Pinpoint the cell where the given text exists, returning its [X, Y] midpoint coordinate. 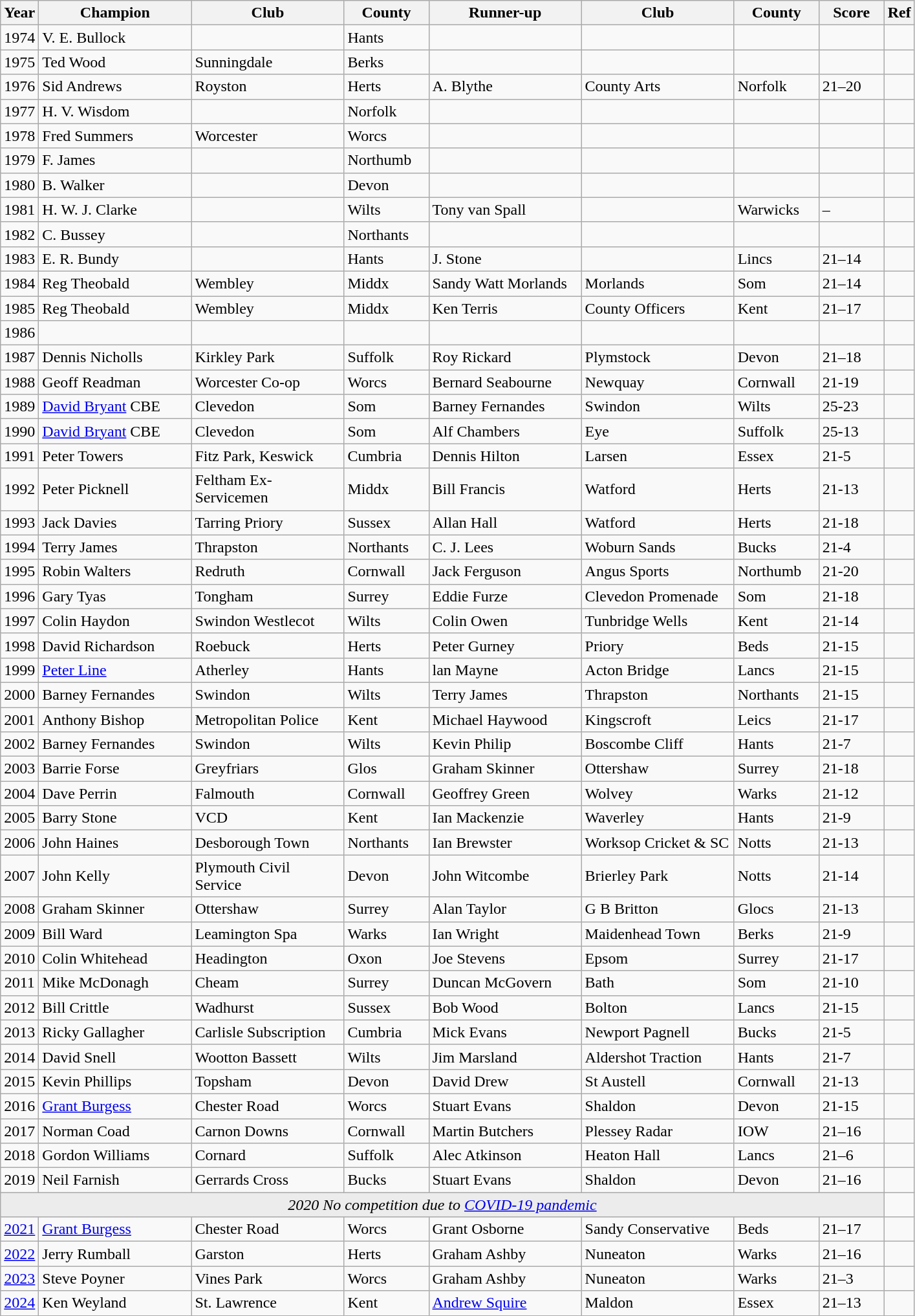
2024 [19, 1303]
Aldershot Traction [658, 1057]
1979 [19, 160]
Larsen [658, 456]
Geoff Readman [115, 382]
Jim Marsland [505, 1057]
2019 [19, 1180]
Eye [658, 431]
Mike McDonagh [115, 983]
1998 [19, 645]
Glos [387, 769]
St Austell [658, 1081]
1981 [19, 210]
Wolvey [658, 793]
Acton Bridge [658, 670]
2021 [19, 1229]
Sandy Watt Morlands [505, 283]
Royston [268, 87]
Tony van Spall [505, 210]
1977 [19, 111]
Desborough Town [268, 843]
Ted Wood [115, 62]
2023 [19, 1278]
Gordon Williams [115, 1156]
1990 [19, 431]
2006 [19, 843]
Woburn Sands [658, 547]
1986 [19, 333]
J. Stone [505, 259]
21–18 [851, 358]
2011 [19, 983]
Sid Andrews [115, 87]
2001 [19, 720]
John Haines [115, 843]
Dennis Hilton [505, 456]
County Arts [658, 87]
Newport Pagnell [658, 1032]
Steve Poyner [115, 1278]
Vines Park [268, 1278]
2013 [19, 1032]
Sandy Conservative [658, 1229]
Tunbridge Wells [658, 621]
Runner-up [505, 13]
Priory [658, 645]
Peter Line [115, 670]
Norman Coad [115, 1131]
H. V. Wisdom [115, 111]
2003 [19, 769]
Dennis Nicholls [115, 358]
C. Bussey [115, 234]
Jack Davies [115, 523]
Swindon Westlecot [268, 621]
B. Walker [115, 185]
Jack Ferguson [505, 572]
Ricky Gallagher [115, 1032]
Peter Towers [115, 456]
Topsham [268, 1081]
County Officers [658, 308]
Bill Ward [115, 934]
2012 [19, 1008]
Worksop Cricket & SC [658, 843]
Peter Picknell [115, 489]
1984 [19, 283]
Glocs [776, 909]
Gary Tyas [115, 596]
1999 [19, 670]
Clevedon Promenade [658, 596]
Bolton [658, 1008]
21–6 [851, 1156]
Ken Terris [505, 308]
1976 [19, 87]
David Snell [115, 1057]
Joe Stevens [505, 958]
1994 [19, 547]
David Richardson [115, 645]
2015 [19, 1081]
Barrie Forse [115, 769]
21-20 [851, 572]
Epsom [658, 958]
Robin Walters [115, 572]
21-19 [851, 382]
Fred Summers [115, 136]
Maidenhead Town [658, 934]
1975 [19, 62]
1997 [19, 621]
Bob Wood [505, 1008]
Gerrards Cross [268, 1180]
Brierley Park [658, 876]
Angus Sports [658, 572]
A. Blythe [505, 87]
Leamington Spa [268, 934]
1989 [19, 407]
John Kelly [115, 876]
2009 [19, 934]
Morlands [658, 283]
Ian Wright [505, 934]
Jerry Rumball [115, 1254]
lan Mayne [505, 670]
21–3 [851, 1278]
1987 [19, 358]
Garston [268, 1254]
H. W. J. Clarke [115, 210]
St. Lawrence [268, 1303]
Alf Chambers [505, 431]
1991 [19, 456]
Roy Rickard [505, 358]
– [851, 210]
Allan Hall [505, 523]
1992 [19, 489]
Champion [115, 13]
Warwicks [776, 210]
Wootton Bassett [268, 1057]
Bernard Seabourne [505, 382]
Anthony Bishop [115, 720]
Alan Taylor [505, 909]
Grant Osborne [505, 1229]
25-23 [851, 407]
Oxon [387, 958]
Colin Owen [505, 621]
Year [19, 13]
Eddie Furze [505, 596]
1974 [19, 38]
Greyfriars [268, 769]
Barry Stone [115, 818]
1985 [19, 308]
Peter Gurney [505, 645]
Ian Brewster [505, 843]
Tongham [268, 596]
E. R. Bundy [115, 259]
Bill Francis [505, 489]
2005 [19, 818]
2017 [19, 1131]
2016 [19, 1106]
Plessey Radar [658, 1131]
Bill Crittle [115, 1008]
Worcester [268, 136]
Colin Haydon [115, 621]
21-12 [851, 793]
John Witcombe [505, 876]
V. E. Bullock [115, 38]
Martin Butchers [505, 1131]
Plymouth Civil Service [268, 876]
Headington [268, 958]
Heaton Hall [658, 1156]
Duncan McGovern [505, 983]
2018 [19, 1156]
1980 [19, 185]
Leics [776, 720]
2008 [19, 909]
Alec Atkinson [505, 1156]
Waverley [658, 818]
IOW [776, 1131]
Tarring Priory [268, 523]
F. James [115, 160]
1996 [19, 596]
2002 [19, 744]
Lincs [776, 259]
1993 [19, 523]
2020 No competition due to COVID-19 pandemic [442, 1205]
21–13 [851, 1303]
Geoffrey Green [505, 793]
Mick Evans [505, 1032]
Wadhurst [268, 1008]
Roebuck [268, 645]
Feltham Ex-Servicemen [268, 489]
David Drew [505, 1081]
Score [851, 13]
2014 [19, 1057]
Worcester Co-op [268, 382]
21-10 [851, 983]
25-13 [851, 431]
1988 [19, 382]
Boscombe Cliff [658, 744]
1982 [19, 234]
Neil Farnish [115, 1180]
Carlisle Subscription [268, 1032]
Newquay [658, 382]
1983 [19, 259]
Fitz Park, Keswick [268, 456]
Cornard [268, 1156]
Cheam [268, 983]
G B Britton [658, 909]
Atherley [268, 670]
Kevin Philip [505, 744]
Falmouth [268, 793]
21-4 [851, 547]
2022 [19, 1254]
Carnon Downs [268, 1131]
2010 [19, 958]
Andrew Squire [505, 1303]
2007 [19, 876]
Plymstock [658, 358]
Metropolitan Police [268, 720]
Kirkley Park [268, 358]
21–20 [851, 87]
Dave Perrin [115, 793]
Sunningdale [268, 62]
C. J. Lees [505, 547]
Ref [899, 13]
Ken Weyland [115, 1303]
VCD [268, 818]
Colin Whitehead [115, 958]
Kingscroft [658, 720]
2000 [19, 695]
Redruth [268, 572]
2004 [19, 793]
1978 [19, 136]
Ian Mackenzie [505, 818]
Maldon [658, 1303]
Michael Haywood [505, 720]
Bath [658, 983]
1995 [19, 572]
Kevin Phillips [115, 1081]
